Provide the (x, y) coordinate of the cell's center where the given text is located.  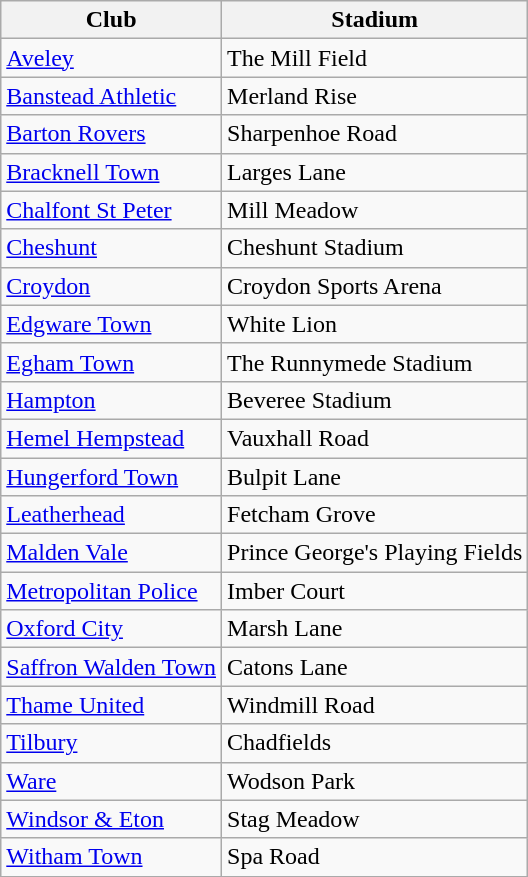
Hampton (112, 400)
White Lion (375, 324)
The Runnymede Stadium (375, 362)
Chalfont St Peter (112, 210)
Egham Town (112, 362)
Aveley (112, 58)
The Mill Field (375, 58)
Fetcham Grove (375, 515)
Stag Meadow (375, 819)
Oxford City (112, 629)
Ware (112, 781)
Malden Vale (112, 553)
Cheshunt Stadium (375, 248)
Marsh Lane (375, 629)
Imber Court (375, 591)
Mill Meadow (375, 210)
Thame United (112, 705)
Leatherhead (112, 515)
Merland Rise (375, 96)
Croydon (112, 286)
Larges Lane (375, 172)
Sharpenhoe Road (375, 134)
Hemel Hempstead (112, 438)
Banstead Athletic (112, 96)
Croydon Sports Arena (375, 286)
Barton Rovers (112, 134)
Edgware Town (112, 324)
Cheshunt (112, 248)
Chadfields (375, 743)
Bracknell Town (112, 172)
Beveree Stadium (375, 400)
Catons Lane (375, 667)
Spa Road (375, 857)
Saffron Walden Town (112, 667)
Hungerford Town (112, 477)
Tilbury (112, 743)
Club (112, 20)
Windsor & Eton (112, 819)
Bulpit Lane (375, 477)
Stadium (375, 20)
Metropolitan Police (112, 591)
Prince George's Playing Fields (375, 553)
Windmill Road (375, 705)
Vauxhall Road (375, 438)
Witham Town (112, 857)
Wodson Park (375, 781)
